Scan for the cell matching the given text and deliver its [X, Y] coordinate at center. 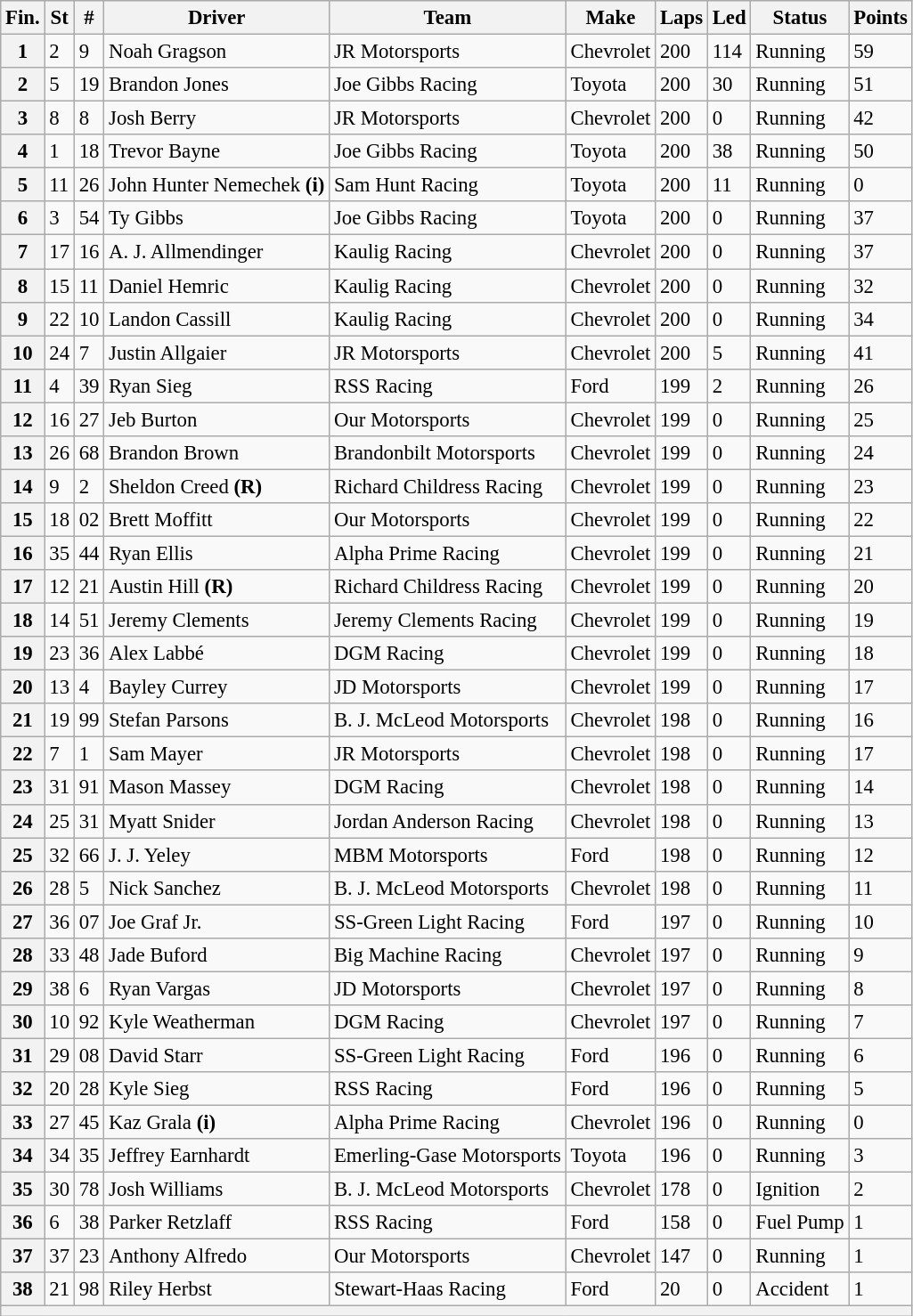
MBM Motorsports [448, 855]
Jordan Anderson Racing [448, 821]
Fuel Pump [800, 1223]
54 [89, 218]
68 [89, 453]
147 [682, 1256]
Noah Gragson [217, 52]
Led [729, 18]
Landon Cassill [217, 319]
66 [89, 855]
44 [89, 553]
David Starr [217, 1055]
Myatt Snider [217, 821]
Make [610, 18]
Sheldon Creed (R) [217, 486]
John Hunter Nemechek (i) [217, 185]
91 [89, 788]
50 [880, 151]
Accident [800, 1290]
Stefan Parsons [217, 720]
45 [89, 1123]
Anthony Alfredo [217, 1256]
Brandon Brown [217, 453]
Team [448, 18]
Bayley Currey [217, 687]
59 [880, 52]
02 [89, 520]
A. J. Allmendinger [217, 252]
39 [89, 386]
Fin. [23, 18]
J. J. Yeley [217, 855]
Jade Buford [217, 955]
Laps [682, 18]
Parker Retzlaff [217, 1223]
Sam Hunt Racing [448, 185]
Points [880, 18]
St [59, 18]
Joe Graf Jr. [217, 922]
Jeremy Clements Racing [448, 621]
Riley Herbst [217, 1290]
Trevor Bayne [217, 151]
178 [682, 1190]
42 [880, 118]
Jeb Burton [217, 419]
Big Machine Racing [448, 955]
Ryan Sieg [217, 386]
Stewart-Haas Racing [448, 1290]
Ignition [800, 1190]
Josh Berry [217, 118]
Justin Allgaier [217, 353]
Kyle Weatherman [217, 1022]
# [89, 18]
41 [880, 353]
Brett Moffitt [217, 520]
Josh Williams [217, 1190]
99 [89, 720]
Nick Sanchez [217, 888]
92 [89, 1022]
Ty Gibbs [217, 218]
Status [800, 18]
Daniel Hemric [217, 286]
Kaz Grala (i) [217, 1123]
07 [89, 922]
Brandon Jones [217, 85]
98 [89, 1290]
158 [682, 1223]
Ryan Ellis [217, 553]
Driver [217, 18]
Brandonbilt Motorsports [448, 453]
Alex Labbé [217, 654]
114 [729, 52]
Ryan Vargas [217, 988]
48 [89, 955]
Jeffrey Earnhardt [217, 1156]
Austin Hill (R) [217, 587]
Sam Mayer [217, 754]
Mason Massey [217, 788]
08 [89, 1055]
Kyle Sieg [217, 1089]
Jeremy Clements [217, 621]
78 [89, 1190]
Emerling-Gase Motorsports [448, 1156]
